Detect which cell encompasses the target text, then output its [x, y] center coordinate. 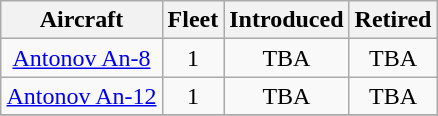
Antonov An-12 [82, 96]
Introduced [286, 20]
Antonov An-8 [82, 58]
Aircraft [82, 20]
Retired [393, 20]
Fleet [193, 20]
